Provide the [x, y] coordinate of the cell's center where the given text is located.  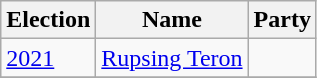
Party [282, 20]
Rupsing Teron [172, 58]
Name [172, 20]
2021 [48, 58]
Election [48, 20]
